Determine the (X, Y) coordinate at the center of the cell enclosing the given text.  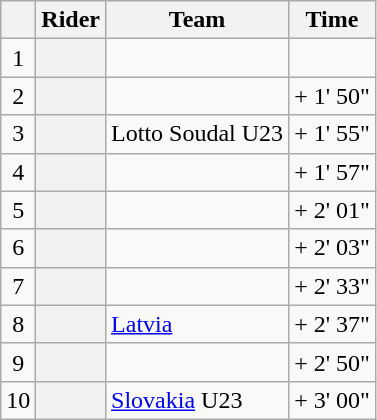
+ 1' 55" (332, 134)
+ 1' 57" (332, 172)
1 (18, 58)
+ 2' 33" (332, 286)
7 (18, 286)
3 (18, 134)
Slovakia U23 (198, 400)
8 (18, 324)
+ 1' 50" (332, 96)
5 (18, 210)
Time (332, 20)
Rider (71, 20)
6 (18, 248)
+ 3' 00" (332, 400)
Team (198, 20)
+ 2' 50" (332, 362)
2 (18, 96)
4 (18, 172)
+ 2' 01" (332, 210)
9 (18, 362)
+ 2' 03" (332, 248)
10 (18, 400)
Latvia (198, 324)
+ 2' 37" (332, 324)
Lotto Soudal U23 (198, 134)
